Find where the given text appears and provide that cell's center as (x, y) coordinate. 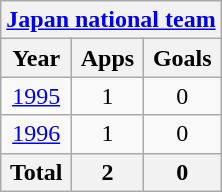
1996 (36, 134)
Year (36, 58)
2 (108, 172)
Goals (182, 58)
Total (36, 172)
Japan national team (111, 20)
Apps (108, 58)
1995 (36, 96)
